Scan for the cell matching the given text and deliver its (X, Y) coordinate at center. 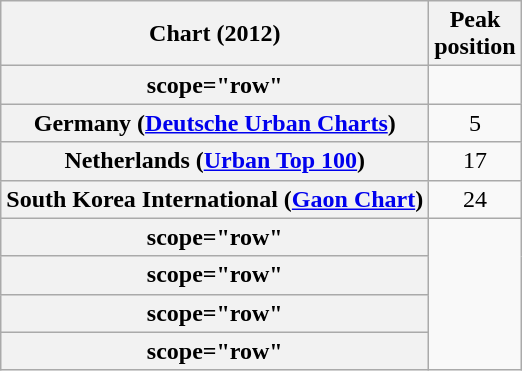
17 (475, 161)
Netherlands (Urban Top 100) (215, 161)
Peakposition (475, 34)
Chart (2012) (215, 34)
South Korea International (Gaon Chart) (215, 199)
24 (475, 199)
5 (475, 123)
Germany (Deutsche Urban Charts) (215, 123)
